Return the (X, Y) coordinate for the center point of the cell that contains the specified text.  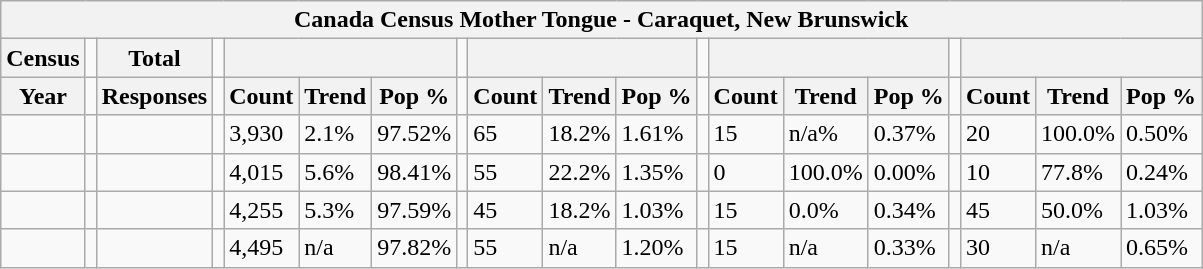
5.3% (336, 210)
1.35% (656, 172)
0.50% (1160, 134)
1.20% (656, 248)
10 (998, 172)
Responses (154, 96)
Canada Census Mother Tongue - Caraquet, New Brunswick (602, 20)
0.24% (1160, 172)
30 (998, 248)
65 (506, 134)
0.34% (908, 210)
20 (998, 134)
4,255 (262, 210)
77.8% (1078, 172)
Census (43, 58)
0 (746, 172)
0.65% (1160, 248)
2.1% (336, 134)
5.6% (336, 172)
97.52% (414, 134)
4,495 (262, 248)
0.37% (908, 134)
0.33% (908, 248)
0.0% (826, 210)
22.2% (580, 172)
n/a% (826, 134)
Year (43, 96)
50.0% (1078, 210)
97.59% (414, 210)
97.82% (414, 248)
0.00% (908, 172)
98.41% (414, 172)
1.61% (656, 134)
Total (154, 58)
3,930 (262, 134)
4,015 (262, 172)
